Provide the [X, Y] coordinate of the cell's center where the given text is located.  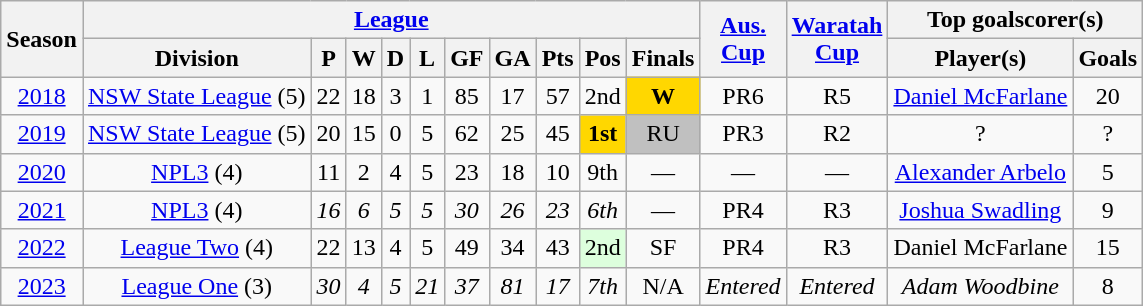
PR6 [743, 96]
League One (3) [196, 286]
16 [328, 210]
N/A [663, 286]
Goals [1108, 58]
Season [42, 39]
25 [512, 134]
RU [663, 134]
P [328, 58]
11 [328, 172]
7th [602, 286]
85 [467, 96]
26 [512, 210]
Player(s) [980, 58]
9th [602, 172]
Top goalscorer(s) [1016, 20]
37 [467, 286]
Joshua Swadling [980, 210]
13 [364, 248]
21 [428, 286]
6th [602, 210]
45 [558, 134]
Aus. Cup [743, 39]
2021 [42, 210]
2019 [42, 134]
9 [1108, 210]
6 [364, 210]
1st [602, 134]
2022 [42, 248]
43 [558, 248]
GA [512, 58]
2 [364, 172]
SF [663, 248]
3 [395, 96]
Alexander Arbelo [980, 172]
10 [558, 172]
R5 [837, 96]
Waratah Cup [837, 39]
League Two (4) [196, 248]
League [390, 20]
62 [467, 134]
GF [467, 58]
D [395, 58]
L [428, 58]
2023 [42, 286]
2018 [42, 96]
1 [428, 96]
0 [395, 134]
Pts [558, 58]
Division [196, 58]
49 [467, 248]
Adam Woodbine [980, 286]
2020 [42, 172]
R2 [837, 134]
Finals [663, 58]
8 [1108, 286]
81 [512, 286]
34 [512, 248]
Pos [602, 58]
57 [558, 96]
PR3 [743, 134]
